Detect which cell encompasses the target text, then output its (X, Y) center coordinate. 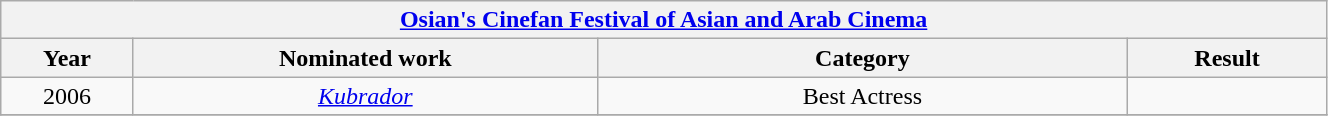
Best Actress (862, 96)
Kubrador (365, 96)
Nominated work (365, 58)
2006 (68, 96)
Year (68, 58)
Category (862, 58)
Result (1228, 58)
Osian's Cinefan Festival of Asian and Arab Cinema (664, 20)
